Extract the [X, Y] coordinate from the center of the cell holding the provided text.  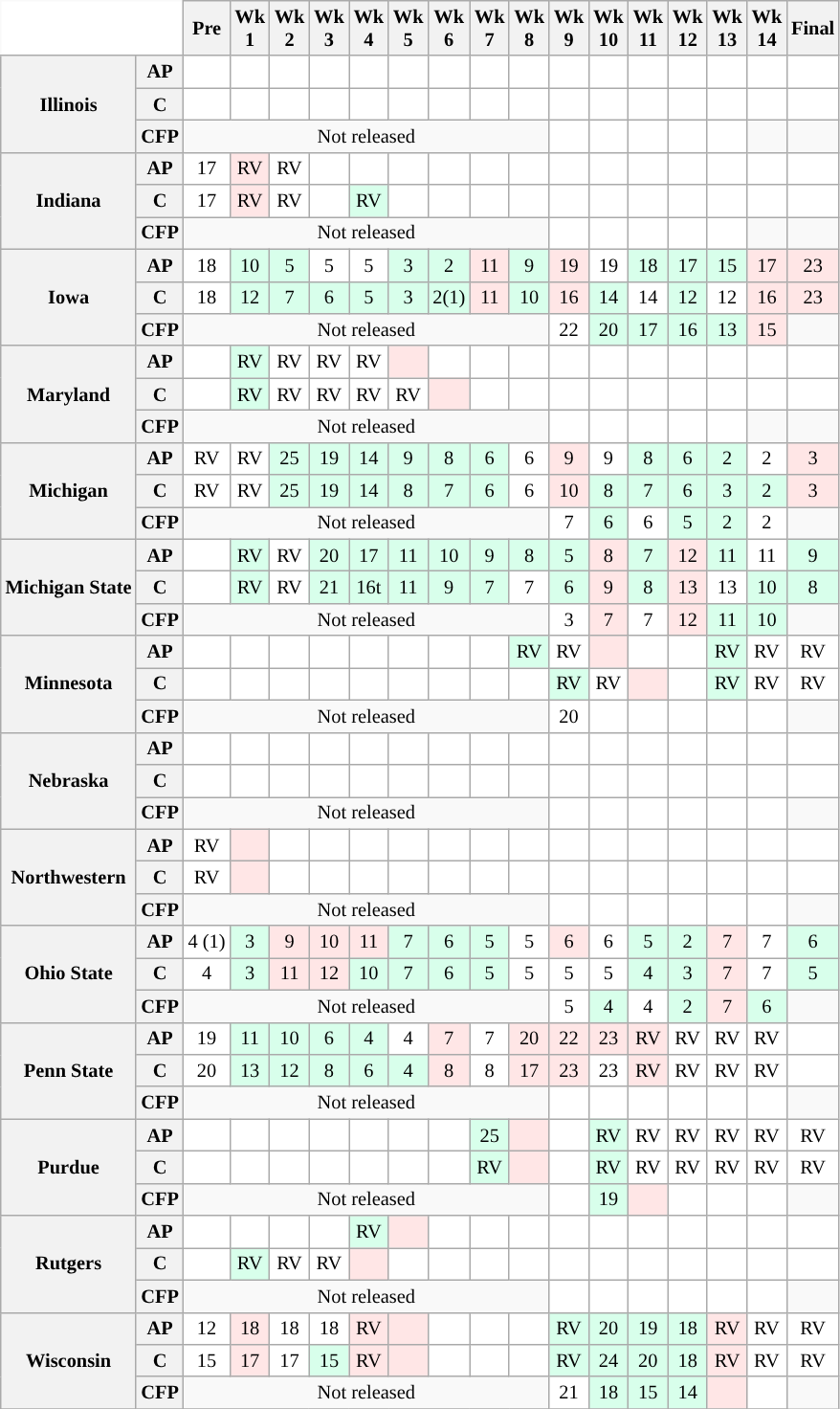
Michigan [69, 490]
4 (1) [207, 942]
Rutgers [69, 1264]
Indiana [69, 201]
Illinois [69, 103]
Maryland [69, 394]
Wk3 [329, 28]
Penn State [69, 1070]
Wk10 [608, 28]
Minnesota [69, 683]
Wk6 [449, 28]
Wk7 [490, 28]
Wk12 [687, 28]
2(1) [449, 298]
Wisconsin [69, 1361]
Wk2 [289, 28]
Michigan State [69, 588]
Iowa [69, 297]
Wk4 [369, 28]
Wk9 [568, 28]
Nebraska [69, 781]
Wk1 [249, 28]
16t [369, 587]
Wk14 [767, 28]
Wk8 [528, 28]
Ohio State [69, 974]
Final [813, 28]
24 [608, 1360]
Wk11 [649, 28]
Purdue [69, 1168]
Northwestern [69, 877]
Pre [207, 28]
Wk5 [408, 28]
Wk13 [727, 28]
